Output the [x, y] coordinate of the center of the cell containing the given text.  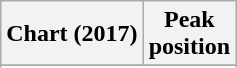
Chart (2017) [72, 34]
Peakposition [189, 34]
